Pinpoint the cell where the given text exists, returning its (x, y) midpoint coordinate. 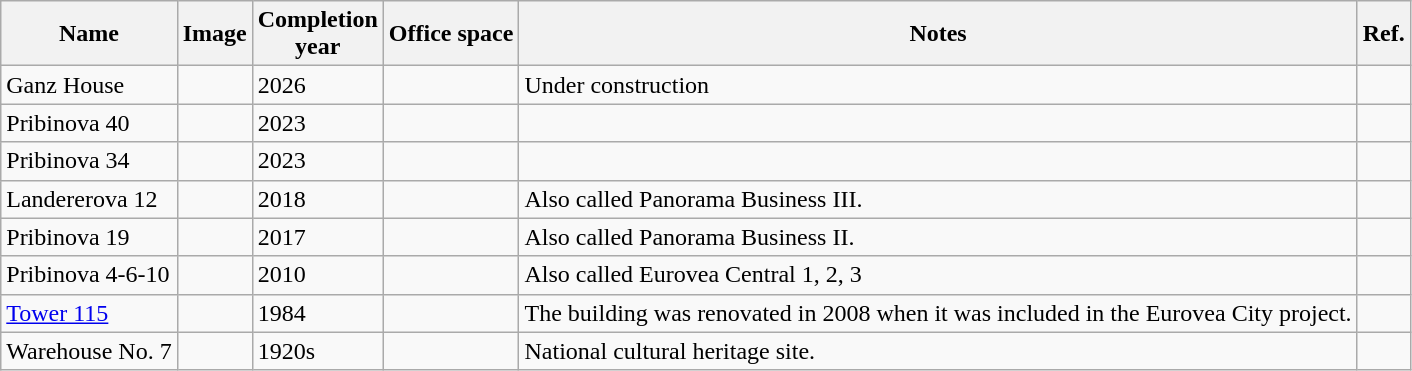
Notes (938, 34)
Name (89, 34)
2017 (318, 237)
National cultural heritage site. (938, 351)
Pribinova 4-6-10 (89, 275)
Image (214, 34)
Ref. (1384, 34)
1984 (318, 313)
Pribinova 19 (89, 237)
2018 (318, 199)
Also called Panorama Business II. (938, 237)
The building was renovated in 2008 when it was included in the Eurovea City project. (938, 313)
Also called Eurovea Central 1, 2, 3 (938, 275)
Tower 115 (89, 313)
2010 (318, 275)
Pribinova 34 (89, 161)
Office space (451, 34)
Landererova 12 (89, 199)
Also called Panorama Business III. (938, 199)
Completionyear (318, 34)
Warehouse No. 7 (89, 351)
Under construction (938, 85)
Pribinova 40 (89, 123)
2026 (318, 85)
Ganz House (89, 85)
1920s (318, 351)
